Output the [x, y] coordinate of the center of the cell containing the given text.  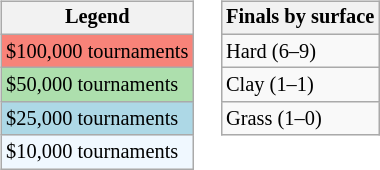
Finals by surface [300, 18]
Clay (1–1) [300, 85]
$100,000 tournaments [97, 51]
$50,000 tournaments [97, 85]
Legend [97, 18]
Grass (1–0) [300, 119]
$10,000 tournaments [97, 152]
$25,000 tournaments [97, 119]
Hard (6–9) [300, 51]
